Search for the cell housing the specified text and yield its (x, y) center coordinate. 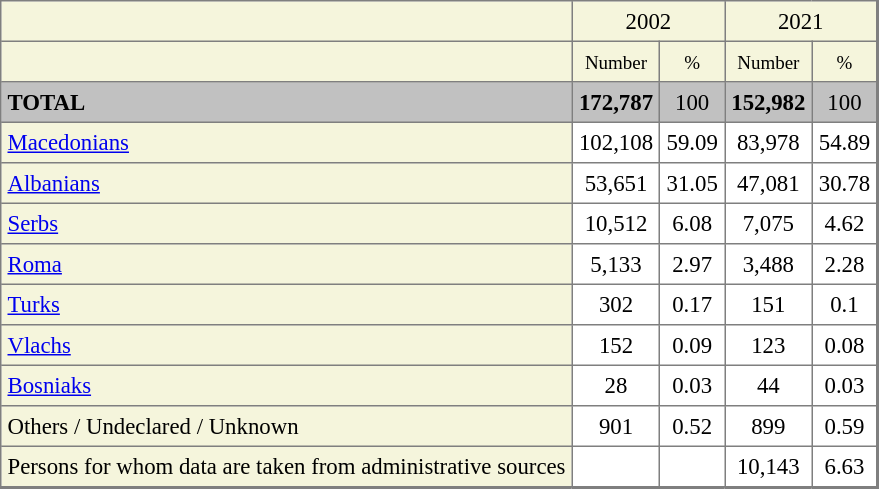
5,133 (616, 264)
Persons for whom data are taken from administrative sources (286, 466)
47,081 (769, 183)
6.08 (692, 223)
0.17 (692, 304)
2021 (802, 21)
TOTAL (286, 102)
10,512 (616, 223)
4.62 (845, 223)
54.89 (845, 142)
123 (769, 345)
Serbs (286, 223)
7,075 (769, 223)
0.52 (692, 426)
3,488 (769, 264)
0.59 (845, 426)
2.28 (845, 264)
0.08 (845, 345)
0.1 (845, 304)
152,982 (769, 102)
Macedonians (286, 142)
Roma (286, 264)
2002 (648, 21)
30.78 (845, 183)
Turks (286, 304)
172,787 (616, 102)
152 (616, 345)
10,143 (769, 466)
102,108 (616, 142)
2.97 (692, 264)
899 (769, 426)
302 (616, 304)
59.09 (692, 142)
0.09 (692, 345)
901 (616, 426)
83,978 (769, 142)
28 (616, 385)
6.63 (845, 466)
Others / Undeclared / Unknown (286, 426)
53,651 (616, 183)
Albanians (286, 183)
Bosniaks (286, 385)
44 (769, 385)
31.05 (692, 183)
Vlachs (286, 345)
151 (769, 304)
